Extract the (X, Y) coordinate from the center of the cell holding the provided text.  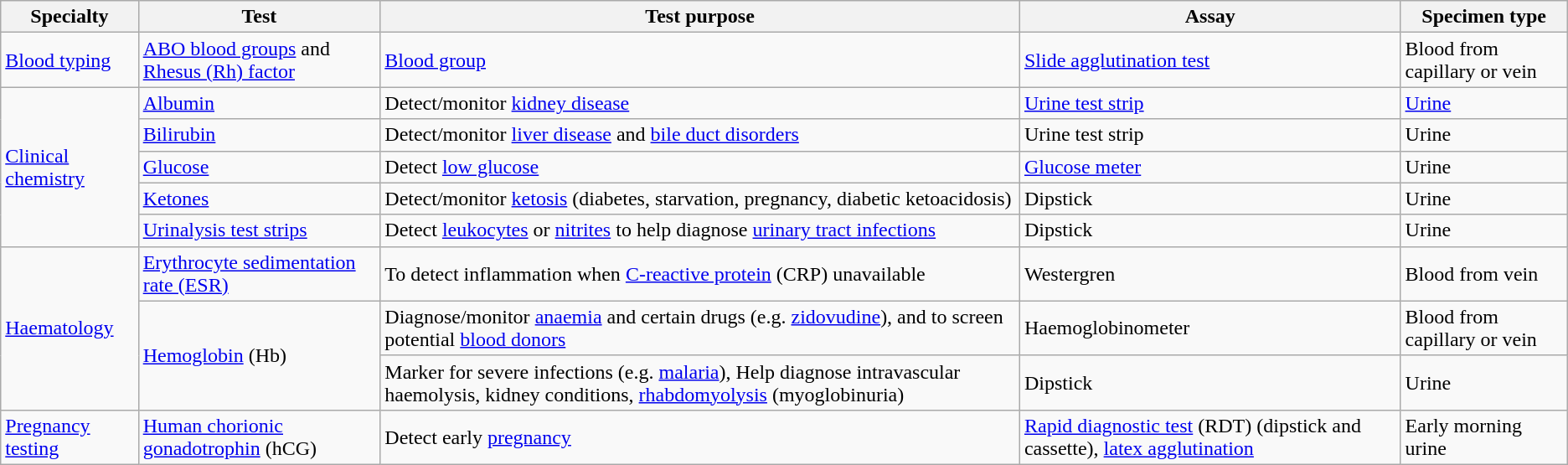
Detect leukocytes or nitrites to help diagnose urinary tract infections (700, 230)
Detect early pregnancy (700, 437)
Glucose (260, 167)
Detect/monitor liver disease and bile duct disorders (700, 135)
Blood from vein (1484, 273)
Haemoglobinometer (1210, 328)
Erythrocyte sedimentation rate (ESR) (260, 273)
Bilirubin (260, 135)
Marker for severe infections (e.g. malaria), Help diagnose intravascular haemolysis, kidney conditions, rhabdomyolysis (myoglobinuria) (700, 382)
Clinical chemistry (70, 167)
Ketones (260, 199)
Westergren (1210, 273)
Detect/monitor kidney disease (700, 103)
Blood group (700, 60)
Blood typing (70, 60)
Urinalysis test strips (260, 230)
Haematology (70, 328)
Rapid diagnostic test (RDT) (dipstick and cassette), latex agglutination (1210, 437)
Hemoglobin (Hb) (260, 355)
To detect inflammation when C-reactive protein (CRP) unavailable (700, 273)
Early morning urine (1484, 437)
Diagnose/monitor anaemia and certain drugs (e.g. zidovudine), and to screen potential blood donors (700, 328)
Slide agglutination test (1210, 60)
Pregnancy testing (70, 437)
Test purpose (700, 17)
Albumin (260, 103)
ABO blood groups and Rhesus (Rh) factor (260, 60)
Specialty (70, 17)
Assay (1210, 17)
Detect low glucose (700, 167)
Detect/monitor ketosis (diabetes, starvation, pregnancy, diabetic ketoacidosis) (700, 199)
Specimen type (1484, 17)
Human chorionic gonadotrophin (hCG) (260, 437)
Glucose meter (1210, 167)
Test (260, 17)
